Identify which cell holds the provided text, then report its [X, Y] central coordinate. 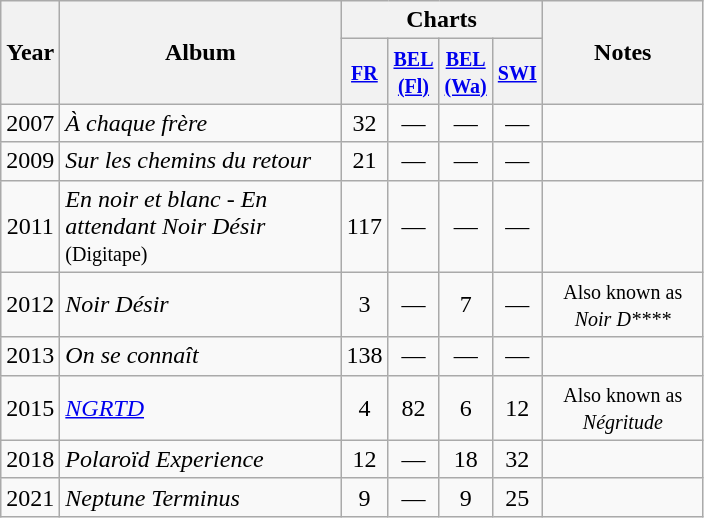
18 [466, 459]
2018 [30, 459]
Noir Désir [200, 304]
6 [466, 408]
Sur les chemins du retour [200, 161]
2015 [30, 408]
Notes [622, 52]
FR [364, 72]
Also known as Noir D**** [622, 304]
2012 [30, 304]
2011 [30, 226]
En noir et blanc - En attendant Noir Désir (Digitape) [200, 226]
117 [364, 226]
7 [466, 304]
2009 [30, 161]
Album [200, 52]
À chaque frère [200, 123]
3 [364, 304]
21 [364, 161]
2013 [30, 356]
2007 [30, 123]
Also known as Négritude [622, 408]
Polaroïd Experience [200, 459]
SWI [517, 72]
Charts [442, 20]
BEL(Wa) [466, 72]
BEL(Fl) [414, 72]
82 [414, 408]
NGRTD [200, 408]
2021 [30, 497]
4 [364, 408]
Neptune Terminus [200, 497]
Year [30, 52]
25 [517, 497]
On se connaît [200, 356]
138 [364, 356]
